Extract the [x, y] coordinate from the center of the cell holding the provided text.  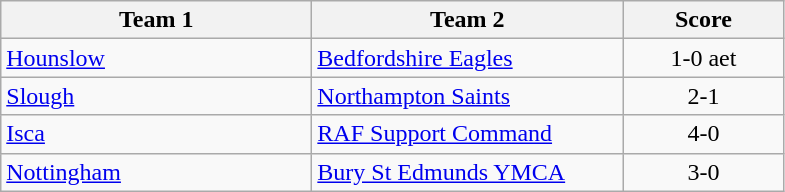
4-0 [704, 134]
Bedfordshire Eagles [468, 58]
Slough [156, 96]
RAF Support Command [468, 134]
Team 2 [468, 20]
1-0 aet [704, 58]
2-1 [704, 96]
3-0 [704, 172]
Team 1 [156, 20]
Hounslow [156, 58]
Nottingham [156, 172]
Isca [156, 134]
Northampton Saints [468, 96]
Score [704, 20]
Bury St Edmunds YMCA [468, 172]
